For the text-containing cell, return its midpoint in [x, y] coordinate format. 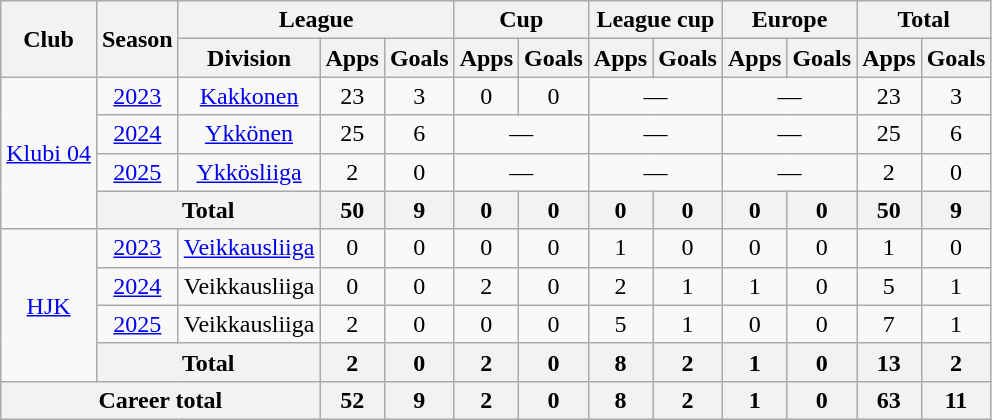
63 [889, 400]
7 [889, 324]
Ykkösliiga [249, 172]
52 [352, 400]
League cup [655, 20]
Cup [521, 20]
Europe [789, 20]
HJK [49, 305]
Klubi 04 [49, 153]
Club [49, 39]
Ykkönen [249, 134]
11 [956, 400]
13 [889, 362]
League [316, 20]
Season [137, 39]
Kakkonen [249, 96]
Career total [160, 400]
Division [249, 58]
